Return [x, y] of the center of cell containing provided text 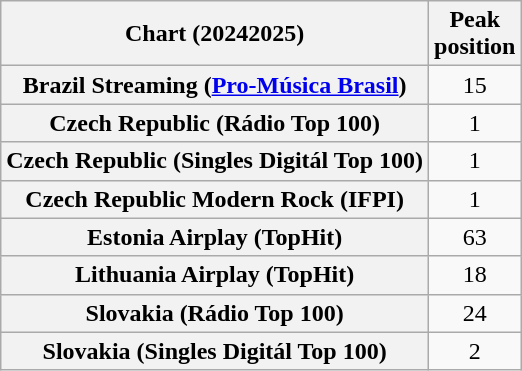
15 [475, 85]
Estonia Airplay (TopHit) [215, 237]
Slovakia (Singles Digitál Top 100) [215, 351]
2 [475, 351]
Czech Republic (Singles Digitál Top 100) [215, 161]
Lithuania Airplay (TopHit) [215, 275]
18 [475, 275]
24 [475, 313]
Chart (20242025) [215, 34]
Peakposition [475, 34]
Czech Republic Modern Rock (IFPI) [215, 199]
63 [475, 237]
Slovakia (Rádio Top 100) [215, 313]
Czech Republic (Rádio Top 100) [215, 123]
Brazil Streaming (Pro-Música Brasil) [215, 85]
